Provide the [x, y] coordinate of the cell's center where the given text is located.  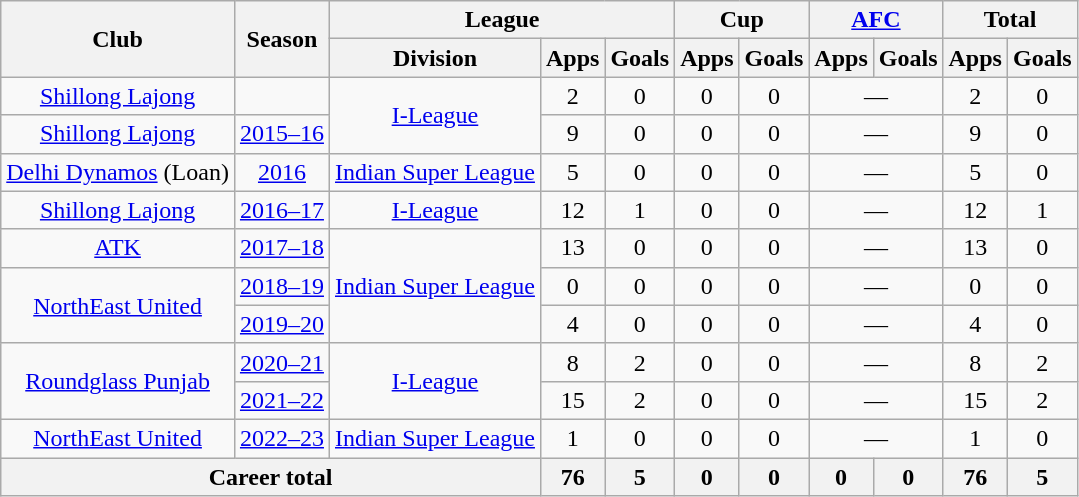
2021–22 [282, 400]
AFC [876, 20]
2016 [282, 172]
2015–16 [282, 134]
Club [118, 39]
ATK [118, 248]
Roundglass Punjab [118, 381]
League [502, 20]
2016–17 [282, 210]
Delhi Dynamos (Loan) [118, 172]
Season [282, 39]
2019–20 [282, 324]
Division [434, 58]
2018–19 [282, 286]
Total [1010, 20]
2022–23 [282, 438]
2017–18 [282, 248]
Career total [271, 477]
2020–21 [282, 362]
Cup [742, 20]
